Return (X, Y) of the center of cell containing provided text 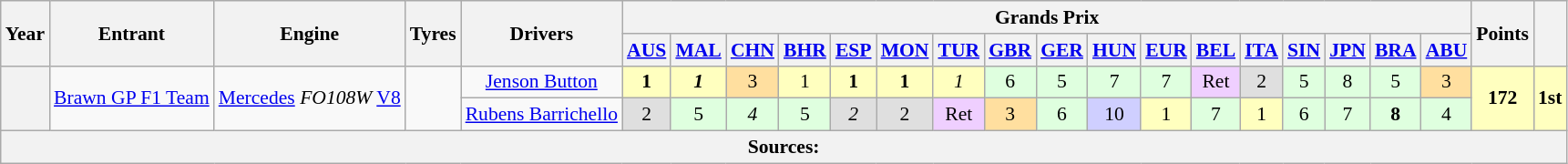
HUN (1114, 50)
Tyres (434, 33)
BRA (1396, 50)
Jenson Button (541, 82)
Year (26, 33)
Rubens Barrichello (541, 115)
CHN (753, 50)
ESP (854, 50)
ABU (1447, 50)
EUR (1166, 50)
SIN (1304, 50)
AUS (647, 50)
Drivers (541, 33)
JPN (1348, 50)
Mercedes FO108W V8 (310, 98)
172 (1502, 98)
Engine (310, 33)
Points (1502, 33)
BEL (1215, 50)
Sources: (784, 148)
TUR (958, 50)
1st (1551, 98)
10 (1114, 115)
Brawn GP F1 Team (131, 98)
GER (1062, 50)
GBR (1009, 50)
Grands Prix (1047, 17)
MON (906, 50)
Entrant (131, 33)
ITA (1261, 50)
BHR (805, 50)
MAL (698, 50)
